For the text-containing cell, return its midpoint in [X, Y] coordinate format. 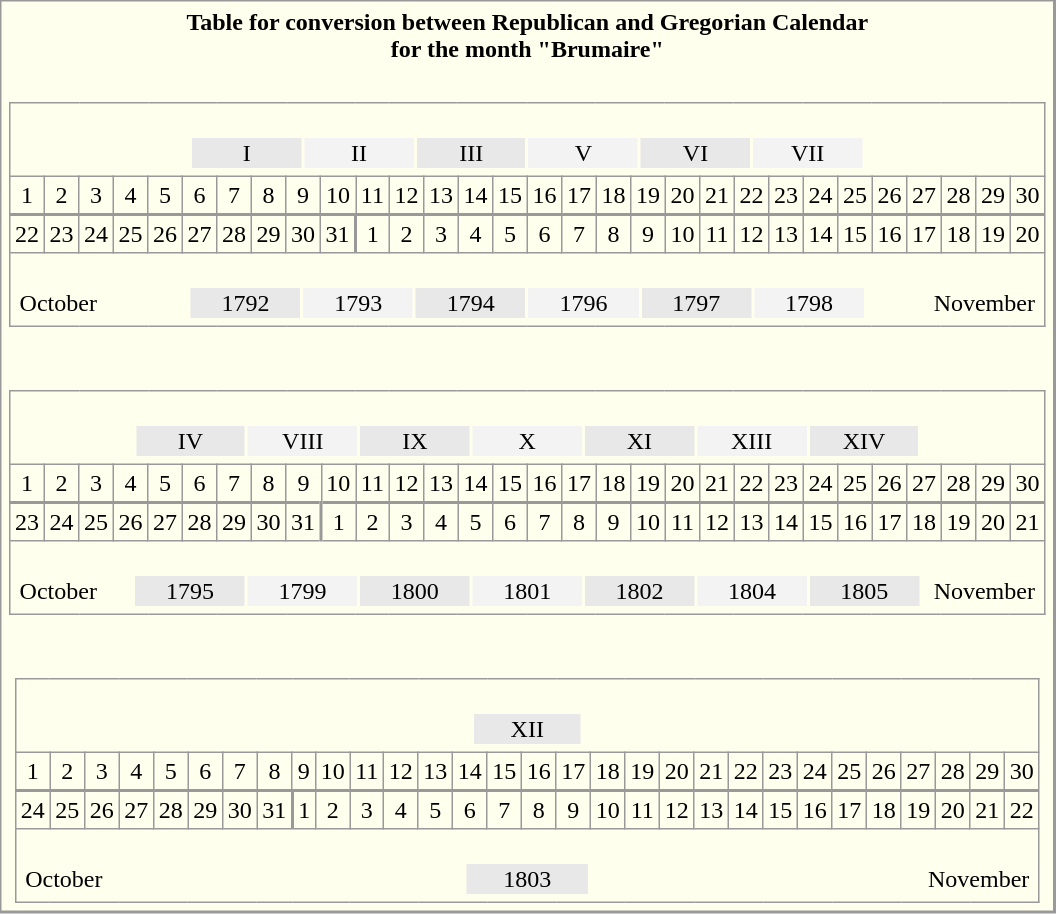
1796 [584, 303]
1799 [302, 591]
I II III V VI VII [528, 140]
1792 [246, 303]
VI [696, 153]
October 1792 1793 1794 1796 1797 1798 November [528, 290]
1804 [752, 591]
October 1795 1799 1800 1801 1802 1804 1805 November [528, 578]
Table for conversion between Republican and Gregorian Calendar for the month "Brumaire" [528, 36]
I [246, 153]
1801 [526, 591]
1794 [471, 303]
VII [808, 153]
1797 [696, 303]
IV VIII IX X XI XIII XIV [528, 428]
October 1803 November [527, 866]
XI [640, 441]
1800 [414, 591]
III [472, 153]
1793 [358, 303]
X [528, 441]
IX [414, 441]
1802 [640, 591]
VIII [302, 441]
XIII [752, 441]
1798 [809, 303]
1803 [527, 879]
II [358, 153]
XIV [864, 441]
V [584, 153]
IV [190, 441]
1805 [864, 591]
1795 [190, 591]
